Locate the cell with the specified text and output its [x, y] center coordinate. 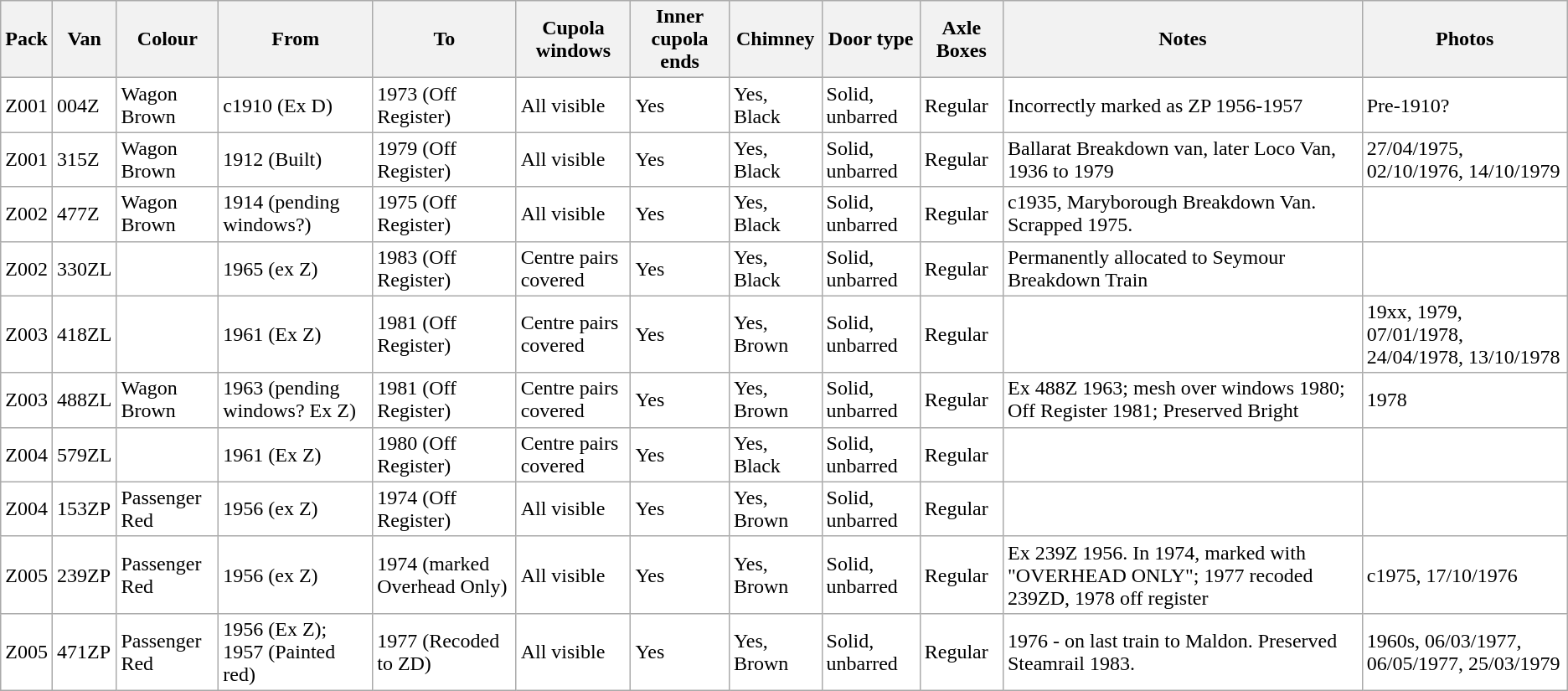
1912 (Built) [296, 159]
Photos [1464, 39]
239ZP [84, 575]
004Z [84, 106]
153ZP [84, 509]
1914 (pending windows?) [296, 214]
Colour [168, 39]
Axle Boxes [962, 39]
Inner cupola ends [680, 39]
Permanently allocated to Seymour Breakdown Train [1183, 268]
c1910 (Ex D) [296, 106]
Chimney [776, 39]
418ZL [84, 334]
Incorrectly marked as ZP 1956-1957 [1183, 106]
477Z [84, 214]
To [444, 39]
579ZL [84, 454]
Ex 239Z 1956. In 1974, marked with "OVERHEAD ONLY"; 1977 recoded 239ZD, 1978 off register [1183, 575]
c1935, Maryborough Breakdown Van. Scrapped 1975. [1183, 214]
Ex 488Z 1963; mesh over windows 1980; Off Register 1981; Preserved Bright [1183, 400]
1979 (Off Register) [444, 159]
1980 (Off Register) [444, 454]
1976 - on last train to Maldon. Preserved Steamrail 1983. [1183, 652]
Ballarat Breakdown van, later Loco Van, 1936 to 1979 [1183, 159]
Cupola windows [573, 39]
Notes [1183, 39]
1983 (Off Register) [444, 268]
c1975, 17/10/1976 [1464, 575]
Pack [27, 39]
315Z [84, 159]
From [296, 39]
1978 [1464, 400]
Door type [871, 39]
1974 (Off Register) [444, 509]
1975 (Off Register) [444, 214]
1965 (ex Z) [296, 268]
1977 (Recoded to ZD) [444, 652]
27/04/1975, 02/10/1976, 14/10/1979 [1464, 159]
19xx, 1979, 07/01/1978, 24/04/1978, 13/10/1978 [1464, 334]
Pre-1910? [1464, 106]
471ZP [84, 652]
330ZL [84, 268]
1963 (pending windows? Ex Z) [296, 400]
488ZL [84, 400]
Van [84, 39]
1973 (Off Register) [444, 106]
1960s, 06/03/1977, 06/05/1977, 25/03/1979 [1464, 652]
1956 (Ex Z); 1957 (Painted red) [296, 652]
1974 (marked Overhead Only) [444, 575]
